Determine the (X, Y) coordinate at the center of the cell enclosing the given text.  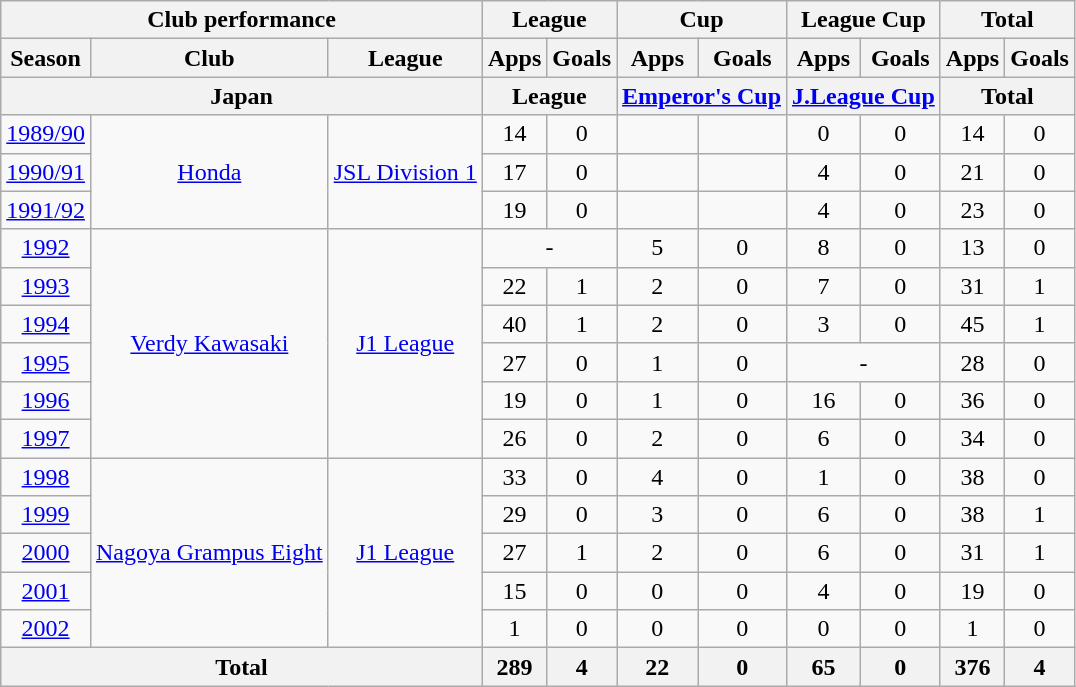
26 (514, 438)
8 (824, 248)
1997 (46, 438)
34 (972, 438)
16 (824, 400)
376 (972, 667)
13 (972, 248)
Honda (209, 172)
1999 (46, 515)
Season (46, 58)
1996 (46, 400)
Emperor's Cup (702, 96)
5 (658, 248)
1990/91 (46, 172)
23 (972, 210)
33 (514, 477)
65 (824, 667)
21 (972, 172)
League Cup (864, 20)
Cup (702, 20)
7 (824, 286)
36 (972, 400)
15 (514, 591)
Japan (242, 96)
1989/90 (46, 134)
1994 (46, 324)
1998 (46, 477)
17 (514, 172)
40 (514, 324)
45 (972, 324)
Verdy Kawasaki (209, 343)
2001 (46, 591)
289 (514, 667)
2000 (46, 553)
1993 (46, 286)
1991/92 (46, 210)
1995 (46, 362)
Nagoya Grampus Eight (209, 553)
JSL Division 1 (405, 172)
Club performance (242, 20)
1992 (46, 248)
J.League Cup (864, 96)
Club (209, 58)
2002 (46, 629)
28 (972, 362)
29 (514, 515)
